From the cell containing the given text, extract its center point as [X, Y] coordinate. 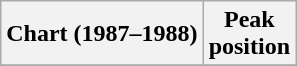
Peakposition [249, 34]
Chart (1987–1988) [102, 34]
